Extract the (x, y) coordinate from the center of the cell holding the provided text.  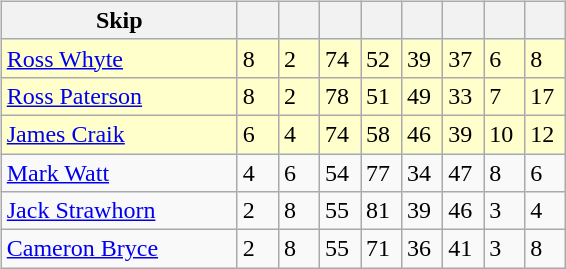
58 (380, 134)
81 (380, 211)
34 (422, 173)
Cameron Bryce (119, 249)
37 (464, 58)
Ross Paterson (119, 96)
52 (380, 58)
Jack Strawhorn (119, 211)
71 (380, 249)
Mark Watt (119, 173)
49 (422, 96)
Ross Whyte (119, 58)
47 (464, 173)
17 (546, 96)
41 (464, 249)
51 (380, 96)
77 (380, 173)
7 (504, 96)
36 (422, 249)
33 (464, 96)
78 (340, 96)
10 (504, 134)
54 (340, 173)
James Craik (119, 134)
12 (546, 134)
Skip (119, 20)
